Identify which cell holds the provided text, then report its [X, Y] central coordinate. 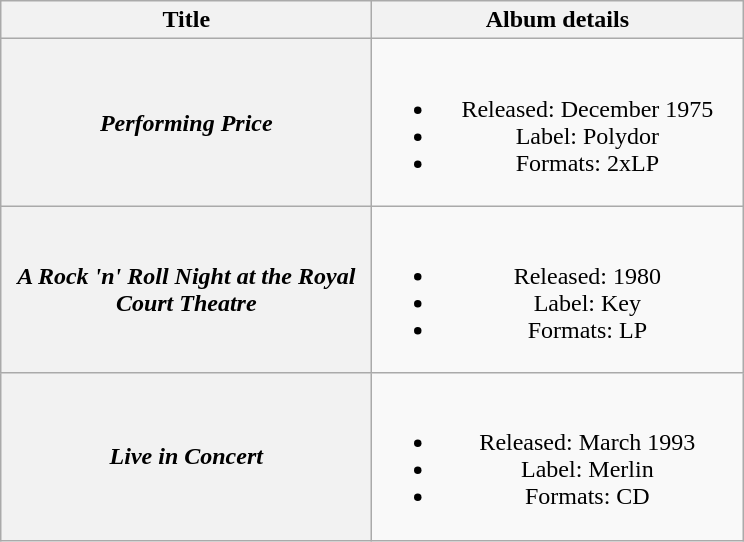
Title [186, 20]
Album details [558, 20]
Performing Price [186, 122]
Released: 1980Label: KeyFormats: LP [558, 290]
Released: December 1975Label: PolydorFormats: 2xLP [558, 122]
Live in Concert [186, 456]
A Rock 'n' Roll Night at the Royal Court Theatre [186, 290]
Released: March 1993Label: MerlinFormats: CD [558, 456]
